From the cell containing the given text, extract its center point as (X, Y) coordinate. 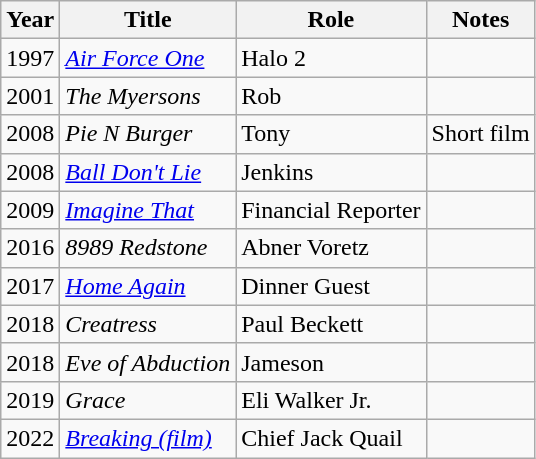
Year (30, 20)
Role (331, 20)
Home Again (148, 286)
Halo 2 (331, 58)
Ball Don't Lie (148, 172)
Jenkins (331, 172)
Pie N Burger (148, 134)
Financial Reporter (331, 210)
2022 (30, 438)
Dinner Guest (331, 286)
2019 (30, 400)
Rob (331, 96)
Air Force One (148, 58)
Breaking (film) (148, 438)
Notes (480, 20)
Jameson (331, 362)
Tony (331, 134)
Eli Walker Jr. (331, 400)
Short film (480, 134)
2001 (30, 96)
Imagine That (148, 210)
2016 (30, 248)
1997 (30, 58)
Paul Beckett (331, 324)
8989 Redstone (148, 248)
Creatress (148, 324)
Abner Voretz (331, 248)
Grace (148, 400)
Chief Jack Quail (331, 438)
2009 (30, 210)
Eve of Abduction (148, 362)
Title (148, 20)
The Myersons (148, 96)
2017 (30, 286)
